Output the [x, y] coordinate of the center of the cell containing the given text.  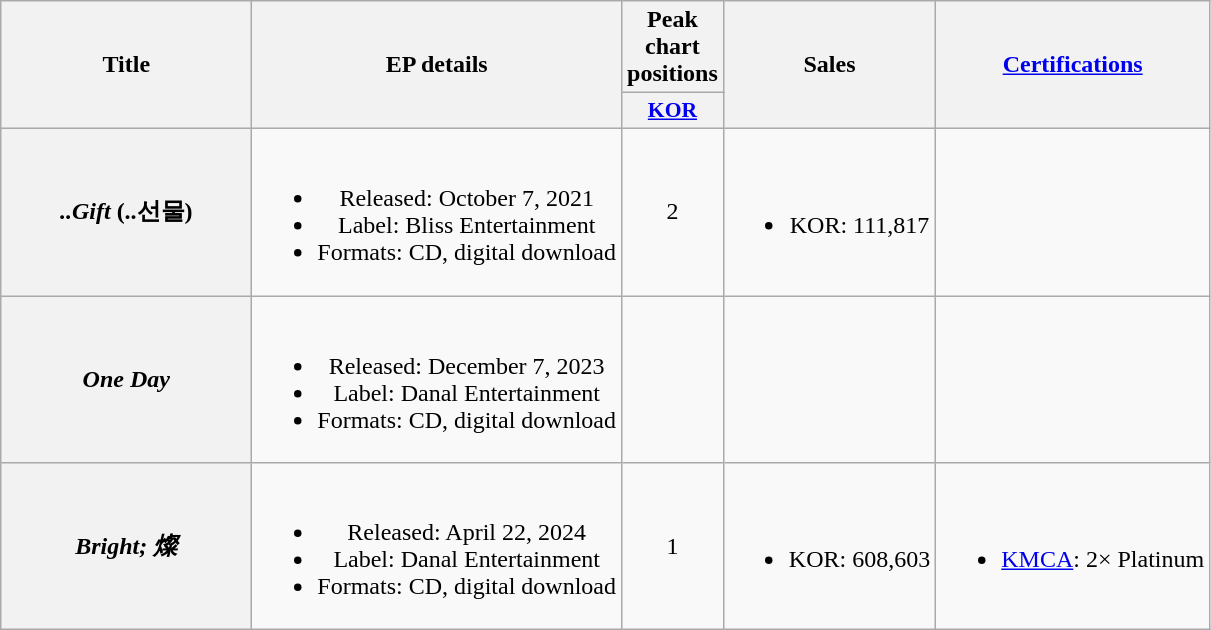
Released: April 22, 2024Label: Danal EntertainmentFormats: CD, digital download [437, 546]
KOR [673, 111]
2 [673, 212]
Title [126, 65]
Peak chart positions [673, 47]
Released: October 7, 2021Label: Bliss EntertainmentFormats: CD, digital download [437, 212]
1 [673, 546]
Certifications [1073, 65]
KOR: 111,817 [829, 212]
EP details [437, 65]
KMCA: 2× Platinum [1073, 546]
KOR: 608,603 [829, 546]
Sales [829, 65]
..Gift (..선물) [126, 212]
One Day [126, 380]
Bright; 燦 [126, 546]
Released: December 7, 2023Label: Danal EntertainmentFormats: CD, digital download [437, 380]
